Detect which cell encompasses the target text, then output its (X, Y) center coordinate. 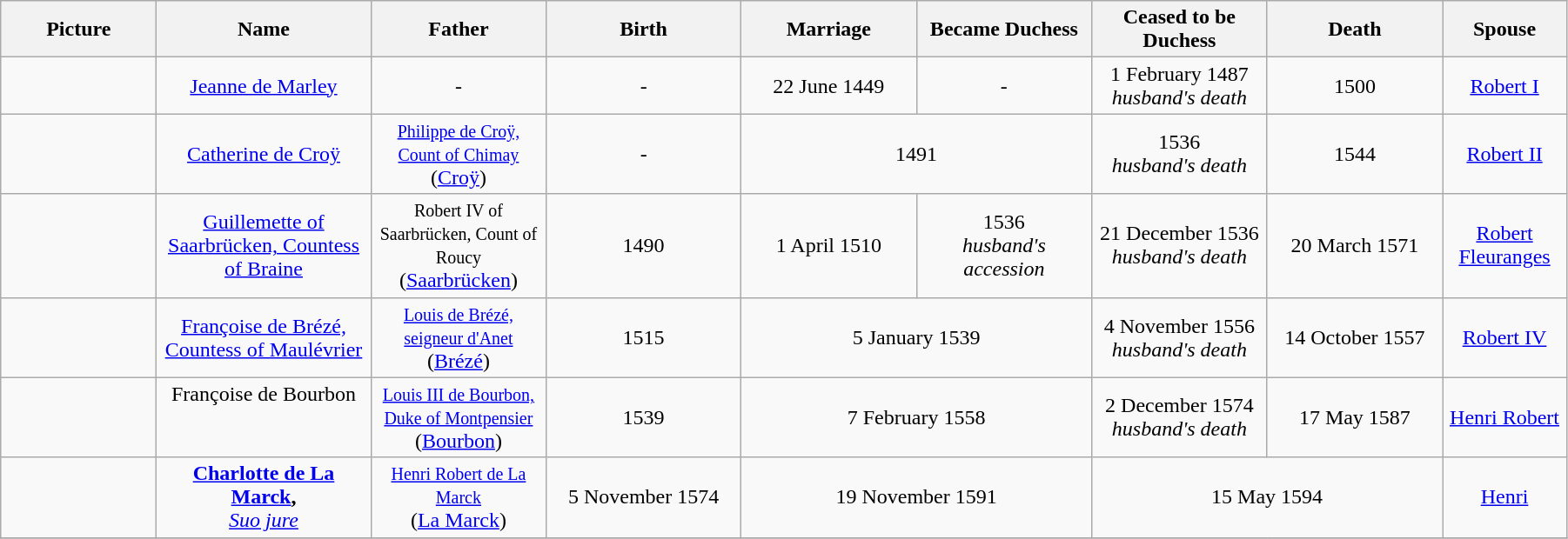
Françoise de Brézé, Countess of Maulévrier (264, 337)
1500 (1355, 85)
Françoise de Bourbon (264, 417)
1 April 1510 (829, 245)
Guillemette of Saarbrücken, Countess of Braine (264, 245)
1539 (644, 417)
Louis de Brézé, seigneur d'Anet (Brézé) (459, 337)
Henri (1505, 497)
22 June 1449 (829, 85)
Louis III de Bourbon, Duke of Montpensier (Bourbon) (459, 417)
1 February 1487husband's death (1180, 85)
Robert Fleuranges (1505, 245)
15 May 1594 (1267, 497)
Charlotte de La Marck,Suo jure (264, 497)
Became Duchess (1004, 30)
2 December 1574husband's death (1180, 417)
1544 (1355, 154)
Spouse (1505, 30)
Catherine de Croÿ (264, 154)
7 February 1558 (917, 417)
Robert II (1505, 154)
Ceased to be Duchess (1180, 30)
Henri Robert de La Marck (La Marck) (459, 497)
4 November 1556husband's death (1180, 337)
Death (1355, 30)
Henri Robert (1505, 417)
19 November 1591 (917, 497)
1536husband's accession (1004, 245)
Philippe de Croÿ, Count of Chimay (Croÿ) (459, 154)
5 November 1574 (644, 497)
5 January 1539 (917, 337)
Jeanne de Marley (264, 85)
1515 (644, 337)
Robert IV (1505, 337)
Robert IV of Saarbrücken, Count of Roucy (Saarbrücken) (459, 245)
1490 (644, 245)
Robert I (1505, 85)
Father (459, 30)
1491 (917, 154)
17 May 1587 (1355, 417)
21 December 1536husband's death (1180, 245)
Marriage (829, 30)
20 March 1571 (1355, 245)
Birth (644, 30)
Name (264, 30)
14 October 1557 (1355, 337)
Picture (78, 30)
1536husband's death (1180, 154)
